Scan for the cell matching the given text and deliver its [X, Y] coordinate at center. 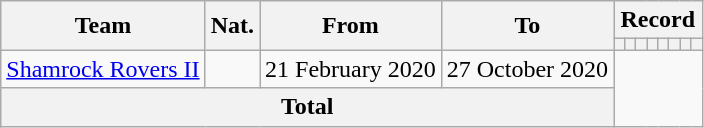
Total [308, 107]
Shamrock Rovers II [103, 69]
To [527, 26]
From [351, 26]
21 February 2020 [351, 69]
27 October 2020 [527, 69]
Record [658, 20]
Nat. [232, 26]
Team [103, 26]
